Determine the [X, Y] coordinate at the center of the cell enclosing the given text.  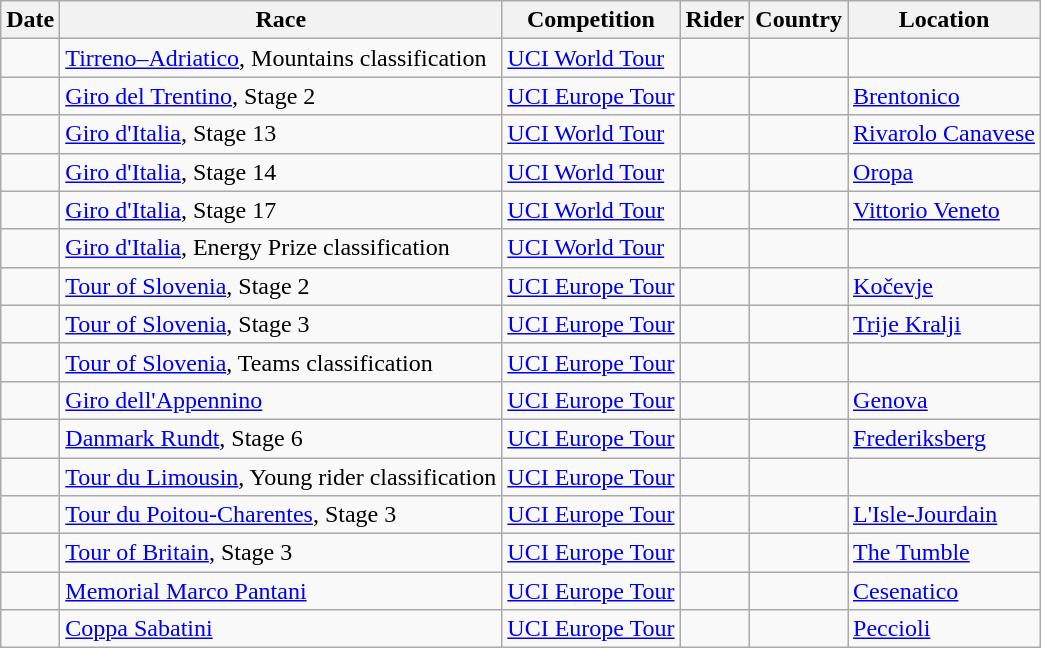
Race [281, 20]
Giro d'Italia, Energy Prize classification [281, 248]
The Tumble [944, 553]
Coppa Sabatini [281, 629]
Cesenatico [944, 591]
Giro d'Italia, Stage 13 [281, 134]
Country [799, 20]
Tour of Slovenia, Stage 2 [281, 286]
Giro dell'Appennino [281, 400]
Peccioli [944, 629]
L'Isle-Jourdain [944, 515]
Date [30, 20]
Brentonico [944, 96]
Memorial Marco Pantani [281, 591]
Giro d'Italia, Stage 17 [281, 210]
Tour du Limousin, Young rider classification [281, 477]
Location [944, 20]
Oropa [944, 172]
Rivarolo Canavese [944, 134]
Danmark Rundt, Stage 6 [281, 438]
Tour of Slovenia, Stage 3 [281, 324]
Trije Kralji [944, 324]
Giro del Trentino, Stage 2 [281, 96]
Rider [715, 20]
Frederiksberg [944, 438]
Genova [944, 400]
Tour of Britain, Stage 3 [281, 553]
Vittorio Veneto [944, 210]
Tour du Poitou-Charentes, Stage 3 [281, 515]
Giro d'Italia, Stage 14 [281, 172]
Competition [591, 20]
Kočevje [944, 286]
Tour of Slovenia, Teams classification [281, 362]
Tirreno–Adriatico, Mountains classification [281, 58]
